Output the (x, y) coordinate of the center of the cell containing the given text.  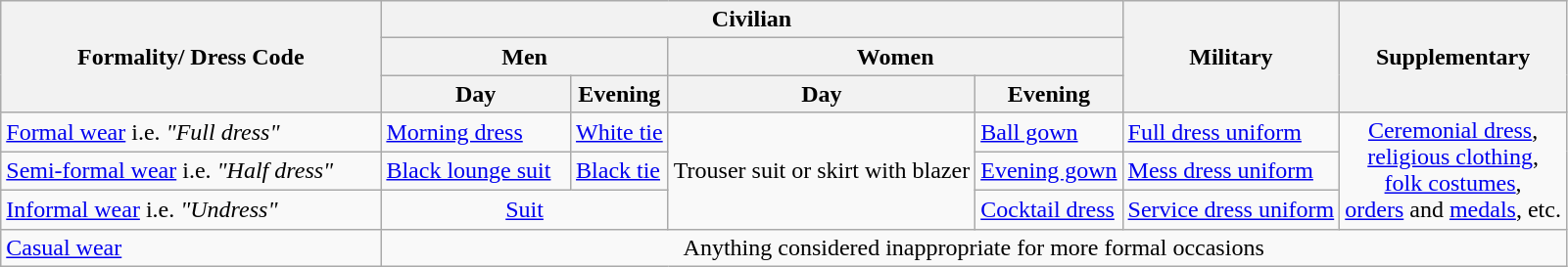
Service dress uniform (1231, 209)
Supplementary (1453, 57)
Formal wear i.e. "Full dress" (191, 132)
Women (895, 57)
Suit (525, 209)
Ceremonial dress,religious clothing,folk costumes,orders and medals, etc. (1453, 170)
Formality/ Dress Code (191, 57)
Morning dress (476, 132)
White tie (620, 132)
Black tie (620, 171)
Casual wear (191, 247)
Informal wear i.e. "Undress" (191, 209)
Evening gown (1049, 171)
Civilian (752, 20)
Men (525, 57)
Semi-formal wear i.e. "Half dress" (191, 171)
Military (1231, 57)
Ball gown (1049, 132)
Cocktail dress (1049, 209)
Trouser suit or skirt with blazer (821, 170)
Anything considered inappropriate for more formal occasions (974, 247)
Full dress uniform (1231, 132)
Mess dress uniform (1231, 171)
Black lounge suit (476, 171)
